Search for the cell housing the specified text and yield its (x, y) center coordinate. 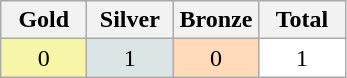
Silver (130, 20)
Gold (44, 20)
Total (302, 20)
Bronze (216, 20)
